Scan for the cell matching the given text and deliver its (x, y) coordinate at center. 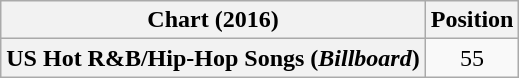
Position (472, 20)
Chart (2016) (213, 20)
US Hot R&B/Hip-Hop Songs (Billboard) (213, 58)
55 (472, 58)
